Output the (x, y) coordinate of the center of the cell containing the given text.  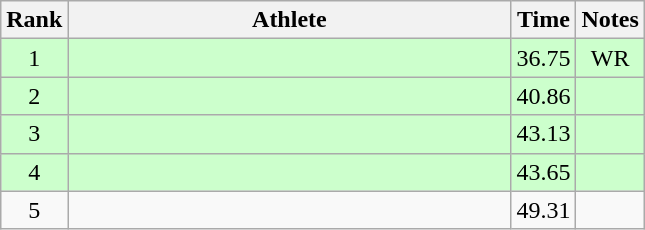
5 (34, 210)
2 (34, 96)
Notes (610, 20)
36.75 (544, 58)
3 (34, 134)
43.13 (544, 134)
4 (34, 172)
WR (610, 58)
Athlete (290, 20)
Rank (34, 20)
Time (544, 20)
40.86 (544, 96)
1 (34, 58)
43.65 (544, 172)
49.31 (544, 210)
